Capture the cell that displays the provided text and extract its (X, Y) central coordinate. 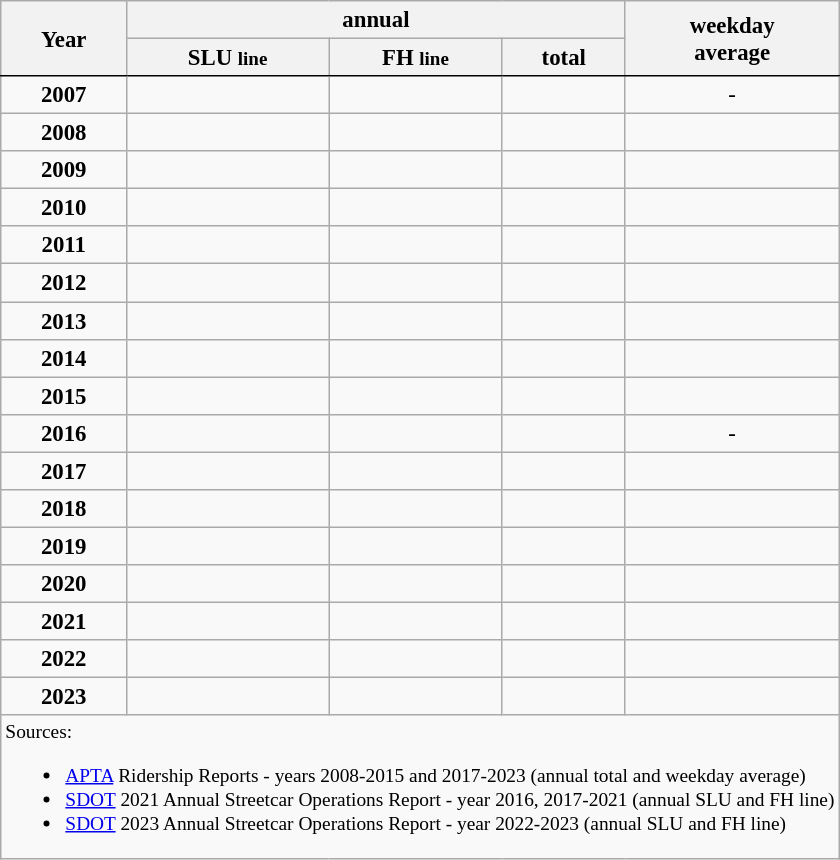
2008 (64, 133)
2019 (64, 546)
2018 (64, 509)
2016 (64, 433)
total (564, 58)
2020 (64, 584)
SLU line (228, 58)
2012 (64, 283)
2017 (64, 471)
2010 (64, 208)
FH line (416, 58)
2011 (64, 245)
Year (64, 38)
2023 (64, 697)
2007 (64, 95)
2015 (64, 396)
2009 (64, 170)
2021 (64, 621)
weekdayaverage (732, 38)
annual (376, 20)
2022 (64, 659)
2014 (64, 358)
2013 (64, 321)
